Locate the cell with the specified text and output its (x, y) center coordinate. 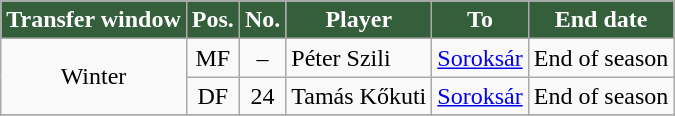
Pos. (212, 20)
MF (212, 58)
No. (262, 20)
End date (601, 20)
Winter (94, 77)
Player (359, 20)
Tamás Kőkuti (359, 96)
24 (262, 96)
DF (212, 96)
Péter Szili (359, 58)
– (262, 58)
To (480, 20)
Transfer window (94, 20)
